Pinpoint the cell where the given text exists, returning its [X, Y] midpoint coordinate. 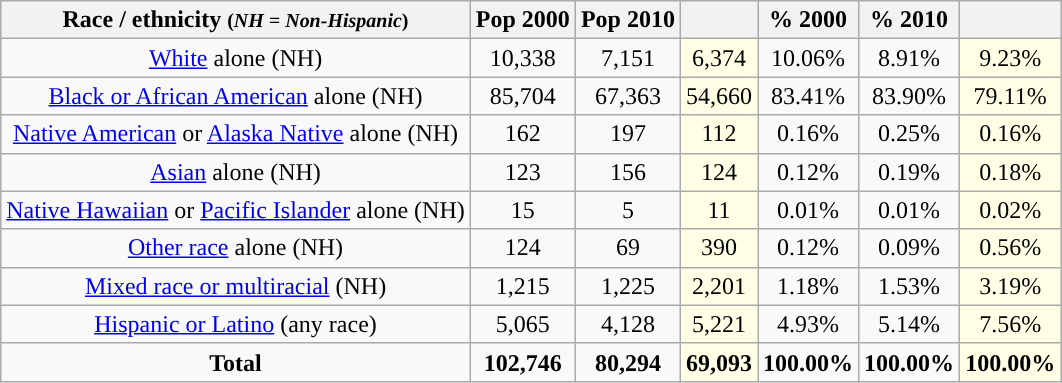
83.41% [808, 96]
0.09% [910, 248]
% 2010 [910, 20]
54,660 [718, 96]
1,215 [522, 286]
Native American or Alaska Native alone (NH) [236, 134]
0.25% [910, 134]
5,221 [718, 324]
6,374 [718, 58]
123 [522, 172]
112 [718, 134]
9.23% [1010, 58]
7,151 [628, 58]
3.19% [1010, 286]
69,093 [718, 362]
Hispanic or Latino (any race) [236, 324]
Pop 2000 [522, 20]
8.91% [910, 58]
5.14% [910, 324]
4.93% [808, 324]
390 [718, 248]
102,746 [522, 362]
83.90% [910, 96]
85,704 [522, 96]
80,294 [628, 362]
5,065 [522, 324]
67,363 [628, 96]
10.06% [808, 58]
1.53% [910, 286]
Native Hawaiian or Pacific Islander alone (NH) [236, 210]
Black or African American alone (NH) [236, 96]
0.56% [1010, 248]
Total [236, 362]
Pop 2010 [628, 20]
69 [628, 248]
5 [628, 210]
0.18% [1010, 172]
White alone (NH) [236, 58]
Mixed race or multiracial (NH) [236, 286]
79.11% [1010, 96]
162 [522, 134]
Race / ethnicity (NH = Non-Hispanic) [236, 20]
0.02% [1010, 210]
4,128 [628, 324]
10,338 [522, 58]
11 [718, 210]
1,225 [628, 286]
15 [522, 210]
% 2000 [808, 20]
156 [628, 172]
0.19% [910, 172]
Asian alone (NH) [236, 172]
Other race alone (NH) [236, 248]
2,201 [718, 286]
1.18% [808, 286]
197 [628, 134]
7.56% [1010, 324]
